Return the [x, y] coordinate for the center point of the cell that contains the specified text.  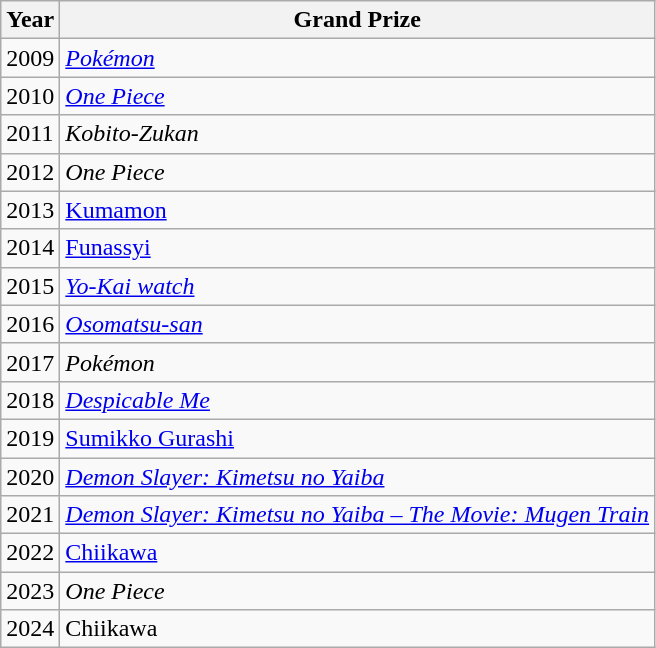
2009 [30, 58]
2017 [30, 362]
2024 [30, 629]
2022 [30, 553]
Grand Prize [358, 20]
Funassyi [358, 248]
Sumikko Gurashi [358, 438]
2023 [30, 591]
Demon Slayer: Kimetsu no Yaiba – The Movie: Mugen Train [358, 515]
Year [30, 20]
Demon Slayer: Kimetsu no Yaiba [358, 477]
2019 [30, 438]
2021 [30, 515]
Kobito-Zukan [358, 134]
2011 [30, 134]
2012 [30, 172]
2016 [30, 324]
Kumamon [358, 210]
2018 [30, 400]
2020 [30, 477]
2015 [30, 286]
Osomatsu-san [358, 324]
2013 [30, 210]
2010 [30, 96]
Yo-Kai watch [358, 286]
Despicable Me [358, 400]
2014 [30, 248]
